Identify which cell holds the provided text, then report its (X, Y) central coordinate. 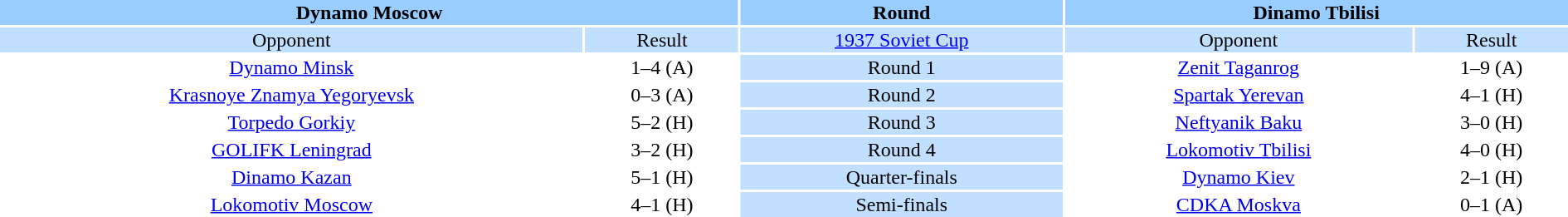
Dynamo Moscow (369, 12)
0–3 (A) (662, 95)
Neftyanik Baku (1238, 122)
Round 4 (901, 150)
Krasnoye Znamya Yegoryevsk (292, 95)
Torpedo Gorkiy (292, 122)
Dynamo Kiev (1238, 177)
Lokomotiv Moscow (292, 205)
2–1 (H) (1492, 177)
3–2 (H) (662, 150)
Spartak Yerevan (1238, 95)
GOLIFK Leningrad (292, 150)
0–1 (A) (1492, 205)
Semi-finals (901, 205)
Zenit Taganrog (1238, 67)
5–2 (H) (662, 122)
5–1 (H) (662, 177)
Lokomotiv Tbilisi (1238, 150)
3–0 (H) (1492, 122)
Round 3 (901, 122)
Round 2 (901, 95)
Round (901, 12)
Dynamo Minsk (292, 67)
Quarter-finals (901, 177)
4–0 (H) (1492, 150)
Dinamo Tbilisi (1316, 12)
1–4 (A) (662, 67)
CDKA Moskva (1238, 205)
1–9 (A) (1492, 67)
Round 1 (901, 67)
1937 Soviet Cup (901, 40)
Dinamo Kazan (292, 177)
